For the text-containing cell, return its midpoint in (X, Y) coordinate format. 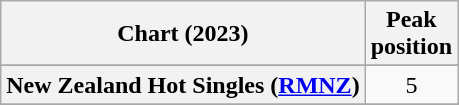
New Zealand Hot Singles (RMNZ) (183, 85)
Chart (2023) (183, 34)
Peakposition (411, 34)
5 (411, 85)
